Provide the (X, Y) coordinate of the cell's center where the given text is located.  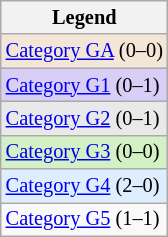
Legend (84, 17)
Category GA (0–0) (84, 51)
Category G1 (0–1) (84, 85)
Category G2 (0–1) (84, 118)
Category G3 (0–0) (84, 152)
Category G5 (1–1) (84, 219)
Category G4 (2–0) (84, 186)
